Find where the given text appears and provide that cell's center as [X, Y] coordinate. 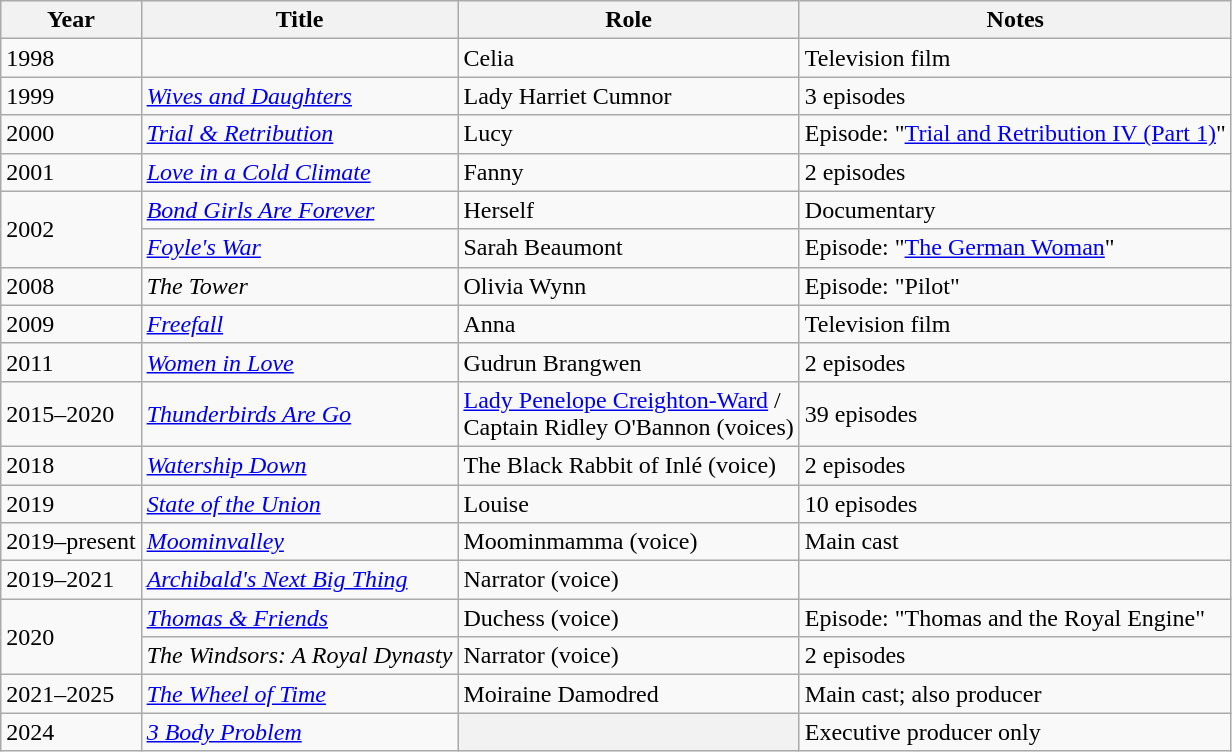
Fanny [628, 172]
2018 [71, 465]
Duchess (voice) [628, 618]
Year [71, 20]
Gudrun Brangwen [628, 362]
Olivia Wynn [628, 286]
Title [300, 20]
2019 [71, 503]
10 episodes [1015, 503]
Episode: "Pilot" [1015, 286]
2011 [71, 362]
Moiraine Damodred [628, 694]
3 Body Problem [300, 732]
Thomas & Friends [300, 618]
Lady Penelope Creighton-Ward / Captain Ridley O'Bannon (voices) [628, 414]
Love in a Cold Climate [300, 172]
Watership Down [300, 465]
Main cast [1015, 542]
Episode: "Trial and Retribution IV (Part 1)" [1015, 134]
The Wheel of Time [300, 694]
The Black Rabbit of Inlé (voice) [628, 465]
2020 [71, 637]
Louise [628, 503]
Bond Girls Are Forever [300, 210]
2001 [71, 172]
2002 [71, 229]
Wives and Daughters [300, 96]
Sarah Beaumont [628, 248]
Moominvalley [300, 542]
Documentary [1015, 210]
Women in Love [300, 362]
Foyle's War [300, 248]
The Tower [300, 286]
The Windsors: A Royal Dynasty [300, 656]
Notes [1015, 20]
Anna [628, 324]
3 episodes [1015, 96]
2019–2021 [71, 580]
Executive producer only [1015, 732]
Freefall [300, 324]
1998 [71, 58]
Role [628, 20]
2008 [71, 286]
2000 [71, 134]
Thunderbirds Are Go [300, 414]
2015–2020 [71, 414]
Lady Harriet Cumnor [628, 96]
2019–present [71, 542]
State of the Union [300, 503]
Moominmamma (voice) [628, 542]
2009 [71, 324]
Trial & Retribution [300, 134]
2021–2025 [71, 694]
Archibald's Next Big Thing [300, 580]
Main cast; also producer [1015, 694]
2024 [71, 732]
Lucy [628, 134]
1999 [71, 96]
Episode: "Thomas and the Royal Engine" [1015, 618]
39 episodes [1015, 414]
Herself [628, 210]
Episode: "The German Woman" [1015, 248]
Celia [628, 58]
